Detect which cell encompasses the target text, then output its [X, Y] center coordinate. 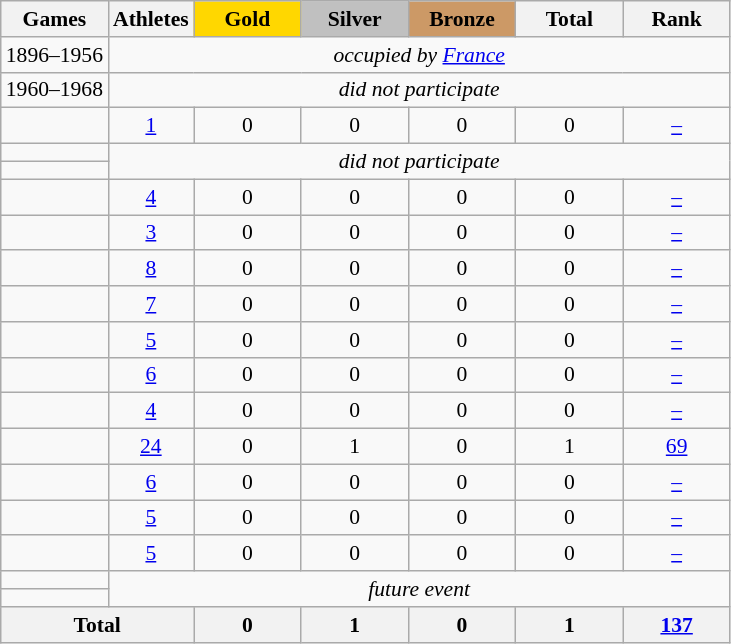
69 [676, 447]
Bronze [462, 19]
Silver [354, 19]
occupied by France [419, 55]
3 [151, 233]
Games [54, 19]
7 [151, 304]
8 [151, 269]
1896–1956 [54, 55]
1960–1968 [54, 90]
Rank [676, 19]
137 [676, 625]
Athletes [151, 19]
future event [419, 589]
24 [151, 447]
Gold [248, 19]
